Find where the given text appears and provide that cell's center as (x, y) coordinate. 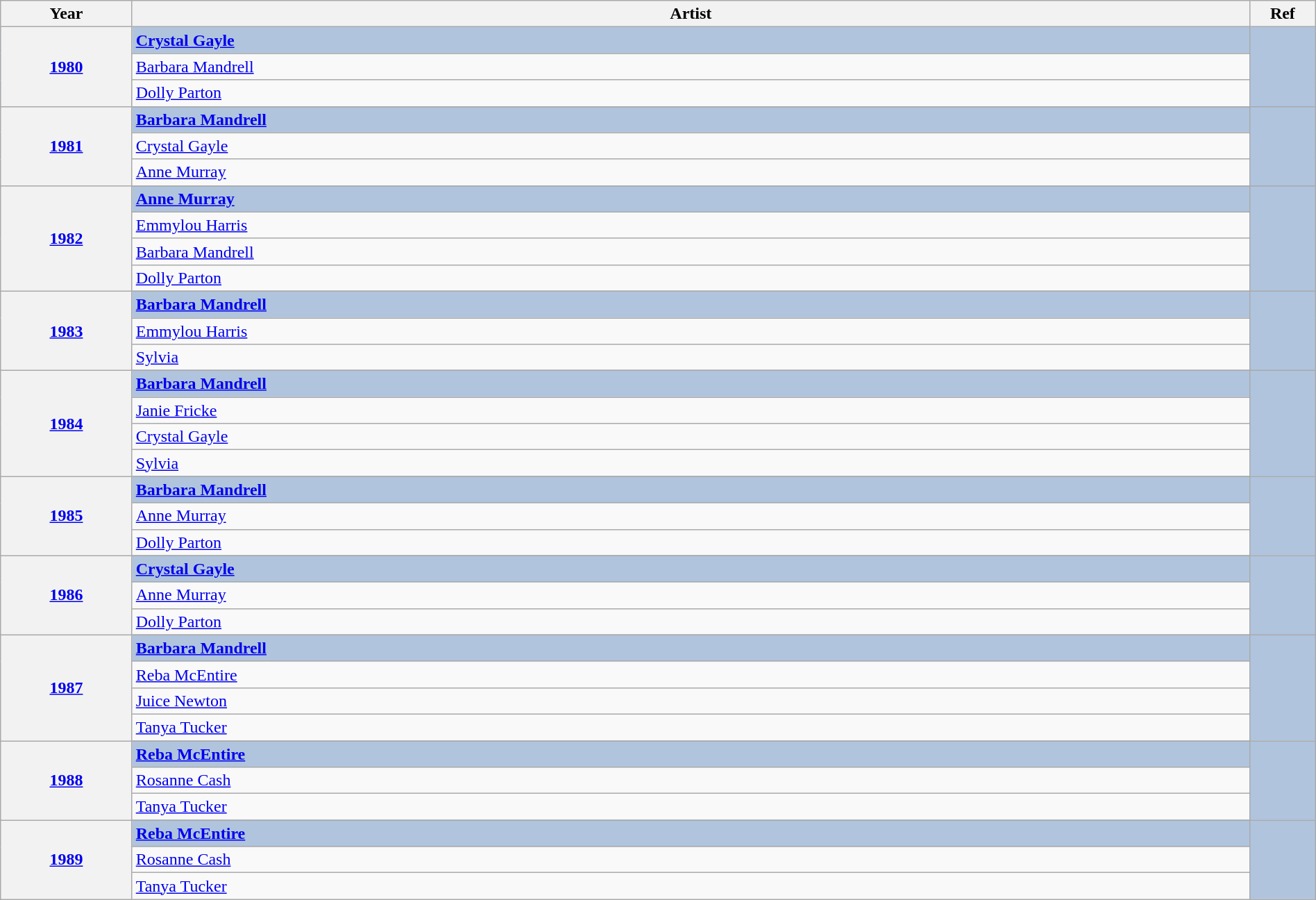
1980 (67, 67)
1981 (67, 146)
Year (67, 14)
1987 (67, 687)
1984 (67, 424)
1988 (67, 780)
Artist (691, 14)
Juice Newton (691, 701)
Janie Fricke (691, 410)
1989 (67, 860)
1985 (67, 516)
1982 (67, 238)
1983 (67, 331)
Ref (1283, 14)
1986 (67, 595)
